Search for the cell housing the specified text and yield its [X, Y] center coordinate. 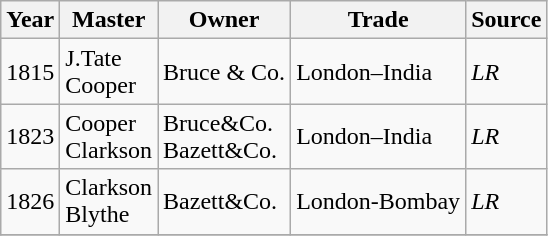
London-Bombay [378, 202]
Bazett&Co. [224, 202]
Year [30, 20]
Owner [224, 20]
ClarksonBlythe [109, 202]
1826 [30, 202]
J.TateCooper [109, 72]
Master [109, 20]
Source [506, 20]
Trade [378, 20]
Bruce & Co. [224, 72]
1823 [30, 136]
1815 [30, 72]
CooperClarkson [109, 136]
Bruce&Co.Bazett&Co. [224, 136]
